From the cell containing the given text, extract its center point as (x, y) coordinate. 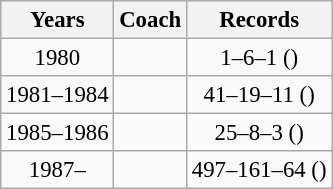
41–19–11 () (258, 95)
1987– (58, 170)
1980 (58, 58)
1–6–1 () (258, 58)
Years (58, 20)
497–161–64 () (258, 170)
1981–1984 (58, 95)
1985–1986 (58, 133)
Coach (150, 20)
Records (258, 20)
25–8–3 () (258, 133)
